Output the (X, Y) coordinate of the center of the cell containing the given text.  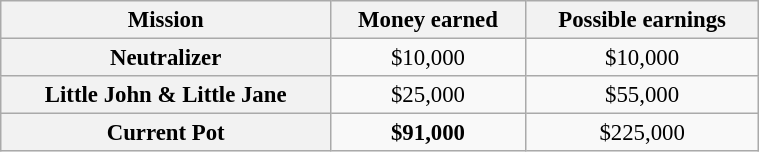
Neutralizer (166, 57)
Mission (166, 20)
Little John & Little Jane (166, 95)
$91,000 (428, 133)
Current Pot (166, 133)
$25,000 (428, 95)
Money earned (428, 20)
Possible earnings (642, 20)
$55,000 (642, 95)
$225,000 (642, 133)
